Return [x, y] of the center of cell containing provided text 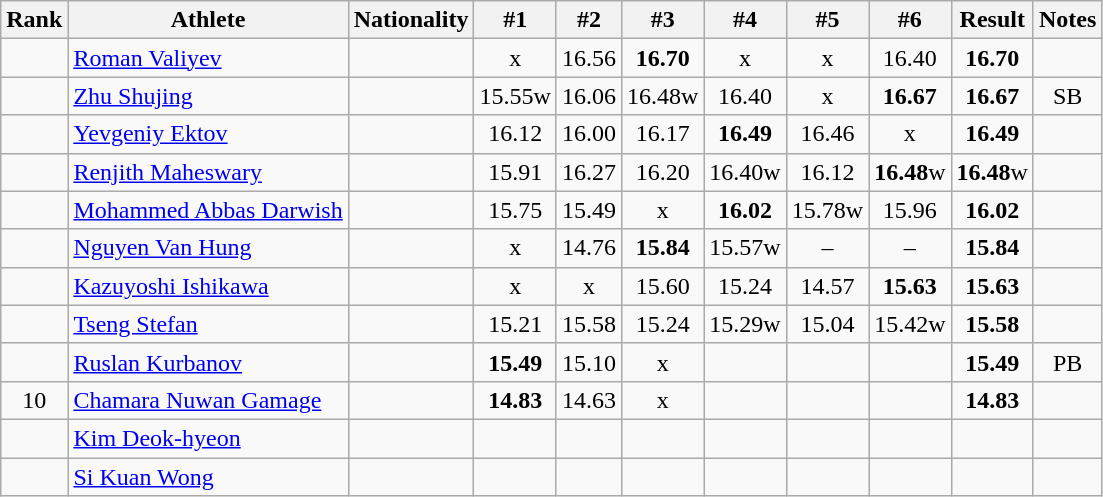
15.75 [515, 210]
Si Kuan Wong [208, 477]
#5 [827, 20]
Kim Deok-hyeon [208, 438]
14.76 [588, 248]
Rank [34, 20]
#1 [515, 20]
15.57w [745, 248]
Kazuyoshi Ishikawa [208, 286]
16.06 [588, 96]
Roman Valiyev [208, 58]
#4 [745, 20]
Chamara Nuwan Gamage [208, 400]
Ruslan Kurbanov [208, 362]
Yevgeniy Ektov [208, 134]
15.96 [910, 210]
Athlete [208, 20]
Renjith Maheswary [208, 172]
16.00 [588, 134]
15.10 [588, 362]
14.57 [827, 286]
PB [1067, 362]
Nationality [411, 20]
#6 [910, 20]
16.46 [827, 134]
Tseng Stefan [208, 324]
Notes [1067, 20]
15.91 [515, 172]
15.42w [910, 324]
15.60 [662, 286]
#3 [662, 20]
Zhu Shujing [208, 96]
#2 [588, 20]
16.20 [662, 172]
15.21 [515, 324]
10 [34, 400]
15.04 [827, 324]
16.17 [662, 134]
16.40w [745, 172]
16.27 [588, 172]
Result [992, 20]
Mohammed Abbas Darwish [208, 210]
15.55w [515, 96]
Nguyen Van Hung [208, 248]
15.78w [827, 210]
16.56 [588, 58]
15.29w [745, 324]
SB [1067, 96]
14.63 [588, 400]
